Locate the cell with the specified text and output its (X, Y) center coordinate. 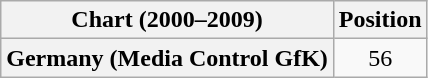
Germany (Media Control GfK) (168, 58)
56 (380, 58)
Chart (2000–2009) (168, 20)
Position (380, 20)
